Locate the cell with the specified text and output its [X, Y] center coordinate. 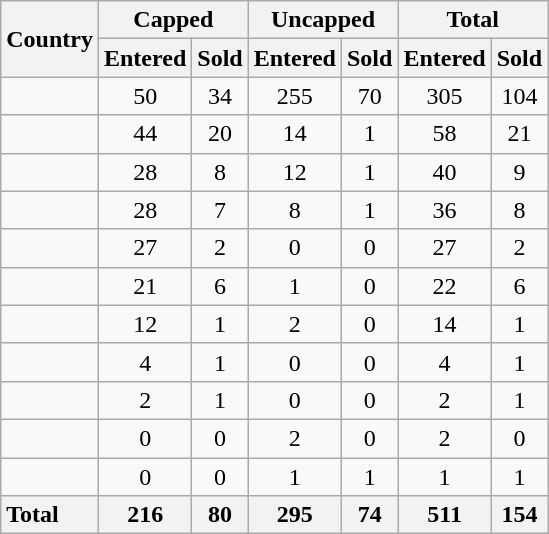
20 [220, 134]
255 [294, 96]
40 [444, 172]
22 [444, 286]
295 [294, 515]
70 [369, 96]
74 [369, 515]
305 [444, 96]
34 [220, 96]
80 [220, 515]
Capped [173, 20]
Country [50, 39]
58 [444, 134]
511 [444, 515]
154 [519, 515]
50 [144, 96]
104 [519, 96]
9 [519, 172]
7 [220, 210]
Uncapped [323, 20]
216 [144, 515]
36 [444, 210]
44 [144, 134]
